Determine the [X, Y] coordinate at the center of the cell enclosing the given text.  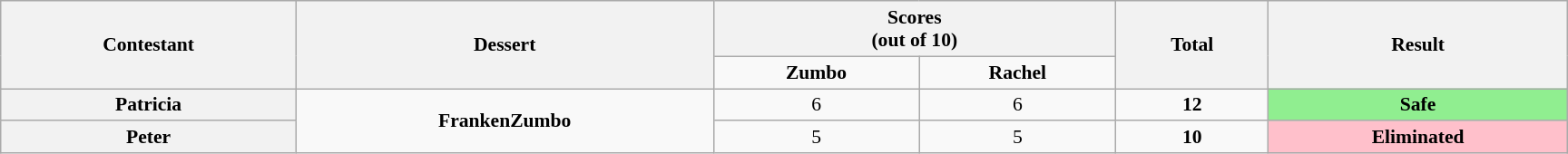
12 [1192, 105]
10 [1192, 138]
Patricia [149, 105]
Result [1417, 45]
Eliminated [1417, 138]
FrankenZumbo [505, 121]
Total [1192, 45]
Scores(out of 10) [915, 29]
Contestant [149, 45]
Rachel [1017, 72]
Safe [1417, 105]
Peter [149, 138]
Dessert [505, 45]
Zumbo [817, 72]
